Detect which cell encompasses the target text, then output its (X, Y) center coordinate. 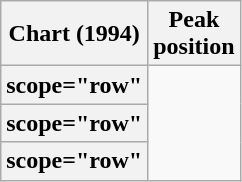
Chart (1994) (74, 34)
Peakposition (194, 34)
